From the cell containing the given text, extract its center point as [X, Y] coordinate. 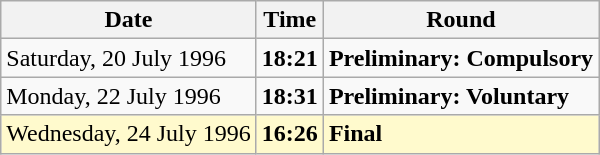
Wednesday, 24 July 1996 [129, 134]
Preliminary: Compulsory [460, 58]
Date [129, 20]
Saturday, 20 July 1996 [129, 58]
16:26 [290, 134]
Time [290, 20]
Final [460, 134]
Preliminary: Voluntary [460, 96]
18:31 [290, 96]
Round [460, 20]
Monday, 22 July 1996 [129, 96]
18:21 [290, 58]
